For the text-containing cell, return its midpoint in [X, Y] coordinate format. 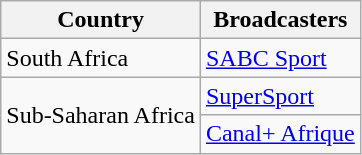
SuperSport [280, 96]
Canal+ Afrique [280, 134]
Broadcasters [280, 20]
SABC Sport [280, 58]
South Africa [101, 58]
Country [101, 20]
Sub-Saharan Africa [101, 115]
